Capture the cell that displays the provided text and extract its [x, y] central coordinate. 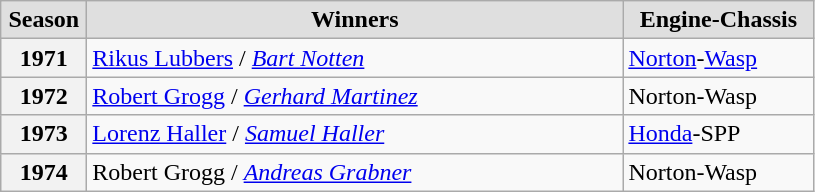
1974 [44, 172]
Robert Grogg / Gerhard Martinez [355, 96]
Season [44, 20]
Rikus Lubbers / Bart Notten [355, 58]
1972 [44, 96]
1973 [44, 134]
Lorenz Haller / Samuel Haller [355, 134]
Robert Grogg / Andreas Grabner [355, 172]
1971 [44, 58]
Engine-Chassis [718, 20]
Honda-SPP [718, 134]
Winners [355, 20]
